Return the (X, Y) coordinate for the center point of the cell that contains the specified text.  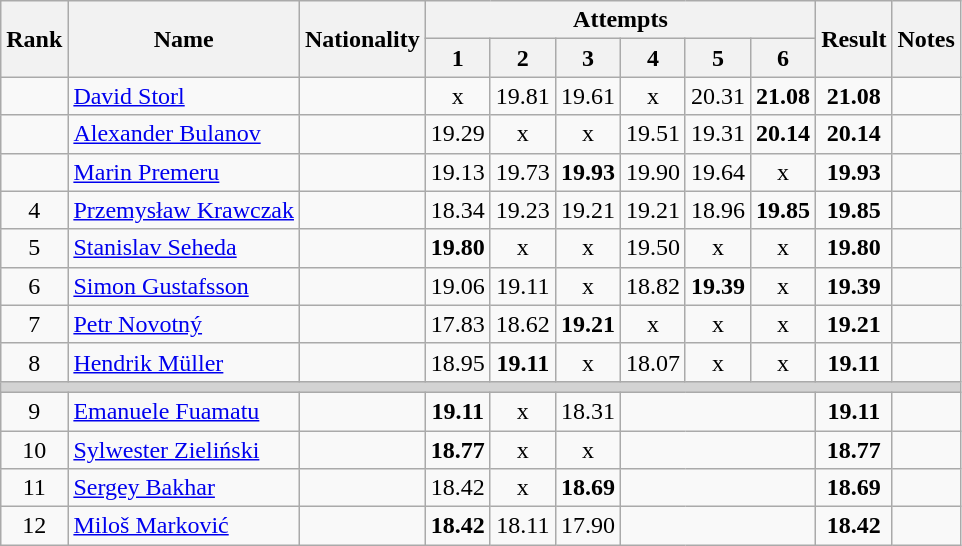
Hendrik Müller (184, 362)
19.64 (718, 172)
Petr Novotný (184, 324)
17.83 (458, 324)
10 (34, 449)
David Storl (184, 96)
1 (458, 58)
Sylwester Zieliński (184, 449)
18.34 (458, 210)
Name (184, 39)
Stanislav Seheda (184, 248)
19.29 (458, 134)
Alexander Bulanov (184, 134)
12 (34, 526)
Emanuele Fuamatu (184, 411)
19.06 (458, 286)
Nationality (362, 39)
18.96 (718, 210)
19.50 (652, 248)
Simon Gustafsson (184, 286)
19.31 (718, 134)
19.81 (522, 96)
18.82 (652, 286)
Notes (926, 39)
19.90 (652, 172)
18.95 (458, 362)
Result (854, 39)
19.51 (652, 134)
8 (34, 362)
20.31 (718, 96)
19.73 (522, 172)
Attempts (620, 20)
Sergey Bakhar (184, 488)
18.11 (522, 526)
19.13 (458, 172)
18.31 (588, 411)
2 (522, 58)
Rank (34, 39)
3 (588, 58)
9 (34, 411)
19.23 (522, 210)
Marin Premeru (184, 172)
17.90 (588, 526)
Przemysław Krawczak (184, 210)
18.62 (522, 324)
19.61 (588, 96)
Miloš Marković (184, 526)
18.07 (652, 362)
7 (34, 324)
11 (34, 488)
